Provide the (x, y) coordinate of the cell's center where the given text is located.  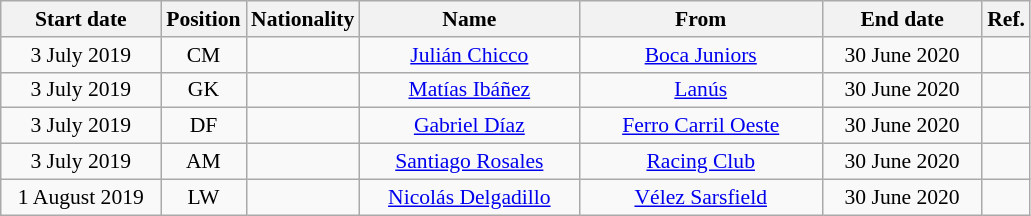
Nationality (302, 19)
Vélez Sarsfield (700, 197)
DF (204, 126)
Lanús (700, 90)
Racing Club (700, 162)
Position (204, 19)
From (700, 19)
AM (204, 162)
Name (469, 19)
Ref. (1006, 19)
GK (204, 90)
1 August 2019 (81, 197)
CM (204, 55)
End date (902, 19)
Gabriel Díaz (469, 126)
Matías Ibáñez (469, 90)
Boca Juniors (700, 55)
Start date (81, 19)
Nicolás Delgadillo (469, 197)
Julián Chicco (469, 55)
Santiago Rosales (469, 162)
Ferro Carril Oeste (700, 126)
LW (204, 197)
